Find where the given text appears and provide that cell's center as [x, y] coordinate. 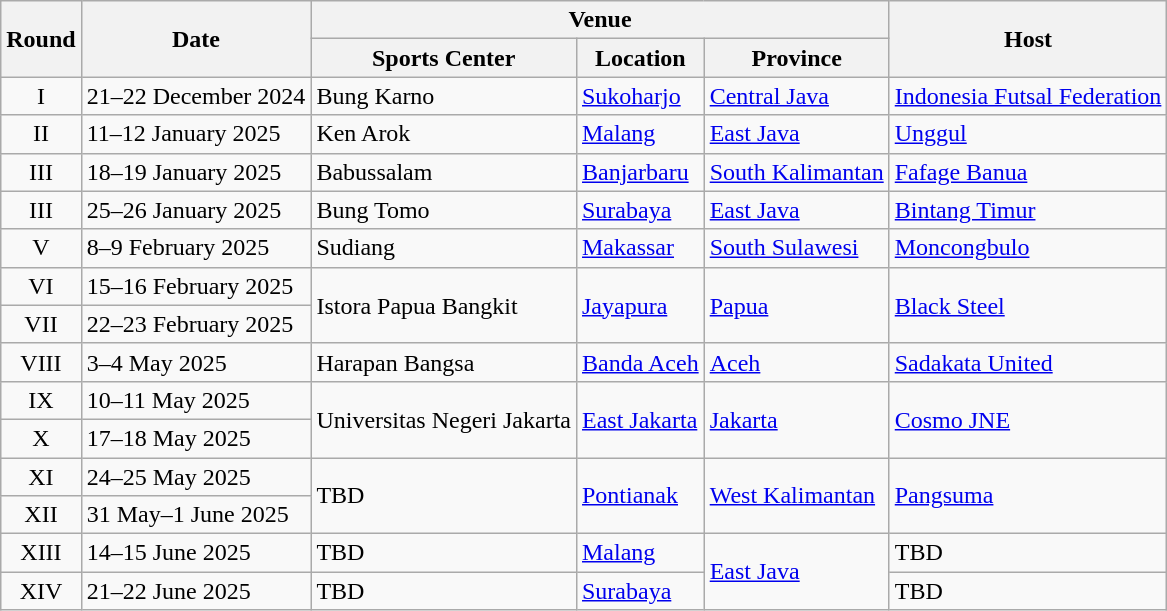
IX [41, 400]
24–25 May 2025 [196, 477]
18–19 January 2025 [196, 172]
XII [41, 515]
Harapan Bangsa [444, 362]
14–15 June 2025 [196, 553]
21–22 June 2025 [196, 591]
South Kalimantan [796, 172]
8–9 February 2025 [196, 248]
25–26 January 2025 [196, 210]
South Sulawesi [796, 248]
Sudiang [444, 248]
31 May–1 June 2025 [196, 515]
Moncongbulo [1028, 248]
Jayapura [640, 305]
Host [1028, 39]
Banda Aceh [640, 362]
VIII [41, 362]
VI [41, 286]
X [41, 438]
3–4 May 2025 [196, 362]
VII [41, 324]
21–22 December 2024 [196, 96]
Universitas Negeri Jakarta [444, 419]
22–23 February 2025 [196, 324]
Province [796, 58]
XIV [41, 591]
East Jakarta [640, 419]
II [41, 134]
I [41, 96]
Bung Tomo [444, 210]
Aceh [796, 362]
Round [41, 39]
Venue [600, 20]
10–11 May 2025 [196, 400]
Fafage Banua [1028, 172]
Banjarbaru [640, 172]
Istora Papua Bangkit [444, 305]
V [41, 248]
Makassar [640, 248]
Ken Arok [444, 134]
Papua [796, 305]
Jakarta [796, 419]
Pangsuma [1028, 496]
XIII [41, 553]
Unggul [1028, 134]
15–16 February 2025 [196, 286]
Central Java [796, 96]
17–18 May 2025 [196, 438]
Date [196, 39]
Pontianak [640, 496]
XI [41, 477]
Babussalam [444, 172]
Cosmo JNE [1028, 419]
Bung Karno [444, 96]
Sukoharjo [640, 96]
Location [640, 58]
Bintang Timur [1028, 210]
Sports Center [444, 58]
Black Steel [1028, 305]
West Kalimantan [796, 496]
Indonesia Futsal Federation [1028, 96]
11–12 January 2025 [196, 134]
Sadakata United [1028, 362]
